Provide the (x, y) coordinate of the cell's center where the given text is located.  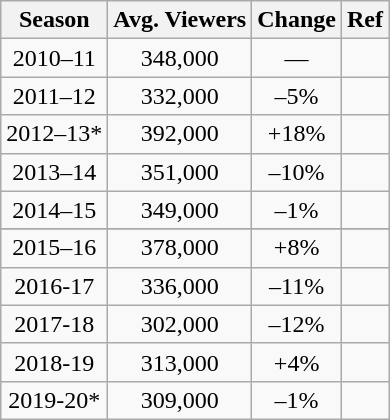
+18% (297, 134)
2010–11 (54, 58)
2017-18 (54, 324)
313,000 (180, 362)
348,000 (180, 58)
349,000 (180, 210)
–5% (297, 96)
Avg. Viewers (180, 20)
392,000 (180, 134)
2013–14 (54, 172)
+8% (297, 248)
309,000 (180, 400)
302,000 (180, 324)
2019-20* (54, 400)
–12% (297, 324)
— (297, 58)
378,000 (180, 248)
+4% (297, 362)
2014–15 (54, 210)
336,000 (180, 286)
2012–13* (54, 134)
–11% (297, 286)
Ref (364, 20)
2016-17 (54, 286)
Change (297, 20)
2018-19 (54, 362)
2011–12 (54, 96)
351,000 (180, 172)
Season (54, 20)
332,000 (180, 96)
–10% (297, 172)
2015–16 (54, 248)
